For the text-containing cell, return its midpoint in [X, Y] coordinate format. 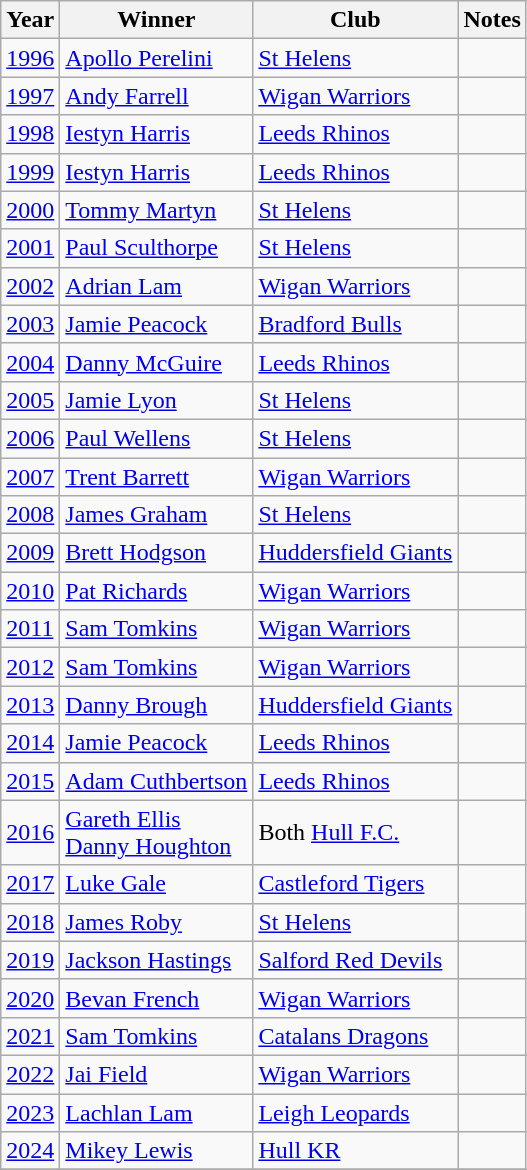
2007 [30, 477]
2012 [30, 667]
2018 [30, 922]
Winner [156, 20]
2009 [30, 553]
Salford Red Devils [356, 960]
Lachlan Lam [156, 1113]
2008 [30, 515]
2019 [30, 960]
2024 [30, 1151]
Danny Brough [156, 705]
2001 [30, 248]
Mikey Lewis [156, 1151]
2017 [30, 884]
James Roby [156, 922]
Jai Field [156, 1074]
Adam Cuthbertson [156, 781]
2021 [30, 1036]
2003 [30, 324]
2014 [30, 743]
2023 [30, 1113]
2020 [30, 998]
2002 [30, 286]
Adrian Lam [156, 286]
2016 [30, 832]
2000 [30, 210]
2010 [30, 591]
2015 [30, 781]
Apollo Perelini [156, 58]
Both Hull F.C. [356, 832]
2022 [30, 1074]
2013 [30, 705]
Jackson Hastings [156, 960]
Year [30, 20]
Paul Sculthorpe [156, 248]
2005 [30, 400]
Hull KR [356, 1151]
Castleford Tigers [356, 884]
1996 [30, 58]
Bevan French [156, 998]
Catalans Dragons [356, 1036]
Notes [492, 20]
Luke Gale [156, 884]
2006 [30, 438]
Tommy Martyn [156, 210]
Gareth Ellis Danny Houghton [156, 832]
1999 [30, 172]
Jamie Lyon [156, 400]
2011 [30, 629]
Pat Richards [156, 591]
Trent Barrett [156, 477]
Andy Farrell [156, 96]
1998 [30, 134]
Brett Hodgson [156, 553]
Club [356, 20]
Bradford Bulls [356, 324]
2004 [30, 362]
Leigh Leopards [356, 1113]
Danny McGuire [156, 362]
Paul Wellens [156, 438]
James Graham [156, 515]
1997 [30, 96]
